Capture the cell that displays the provided text and extract its (X, Y) central coordinate. 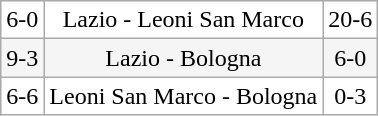
9-3 (22, 58)
Lazio - Leoni San Marco (184, 20)
Lazio - Bologna (184, 58)
0-3 (350, 96)
6-6 (22, 96)
20-6 (350, 20)
Leoni San Marco - Bologna (184, 96)
